Scan for the cell matching the given text and deliver its [x, y] coordinate at center. 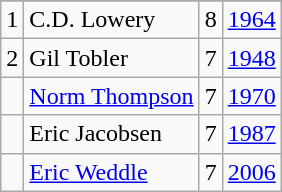
2006 [252, 172]
1964 [252, 20]
1970 [252, 96]
C.D. Lowery [112, 20]
Norm Thompson [112, 96]
1 [12, 20]
8 [210, 20]
Gil Tobler [112, 58]
1987 [252, 134]
1948 [252, 58]
Eric Jacobsen [112, 134]
2 [12, 58]
Eric Weddle [112, 172]
